Search for the cell housing the specified text and yield its [X, Y] center coordinate. 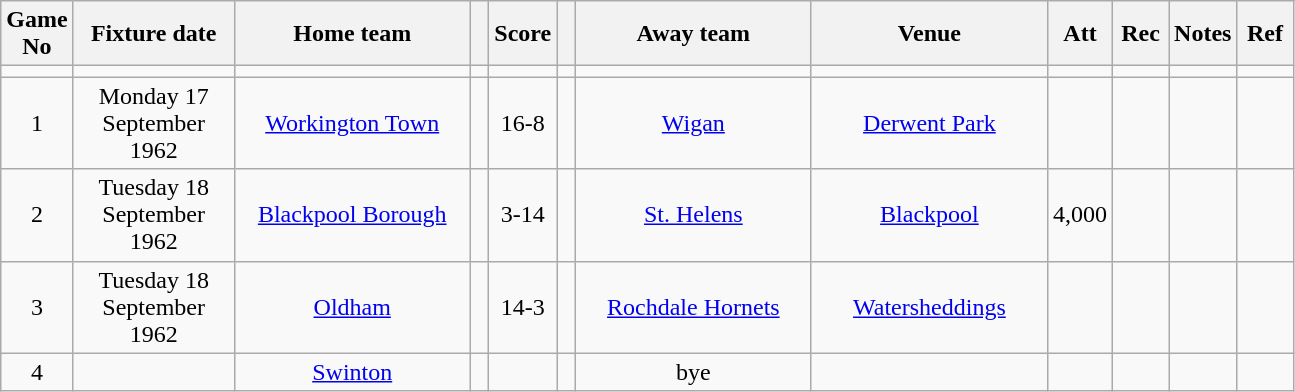
Workington Town [352, 123]
Oldham [352, 307]
3 [37, 307]
Watersheddings [929, 307]
bye [693, 372]
Ref [1265, 34]
St. Helens [693, 215]
Swinton [352, 372]
Rec [1141, 34]
Blackpool Borough [352, 215]
Venue [929, 34]
3-14 [523, 215]
Notes [1203, 34]
2 [37, 215]
1 [37, 123]
Monday 17 September 1962 [154, 123]
Game No [37, 34]
Derwent Park [929, 123]
Fixture date [154, 34]
16-8 [523, 123]
Blackpool [929, 215]
Away team [693, 34]
Rochdale Hornets [693, 307]
Att [1080, 34]
Home team [352, 34]
4 [37, 372]
Wigan [693, 123]
Score [523, 34]
4,000 [1080, 215]
14-3 [523, 307]
